Extract the [X, Y] coordinate from the center of the cell holding the provided text.  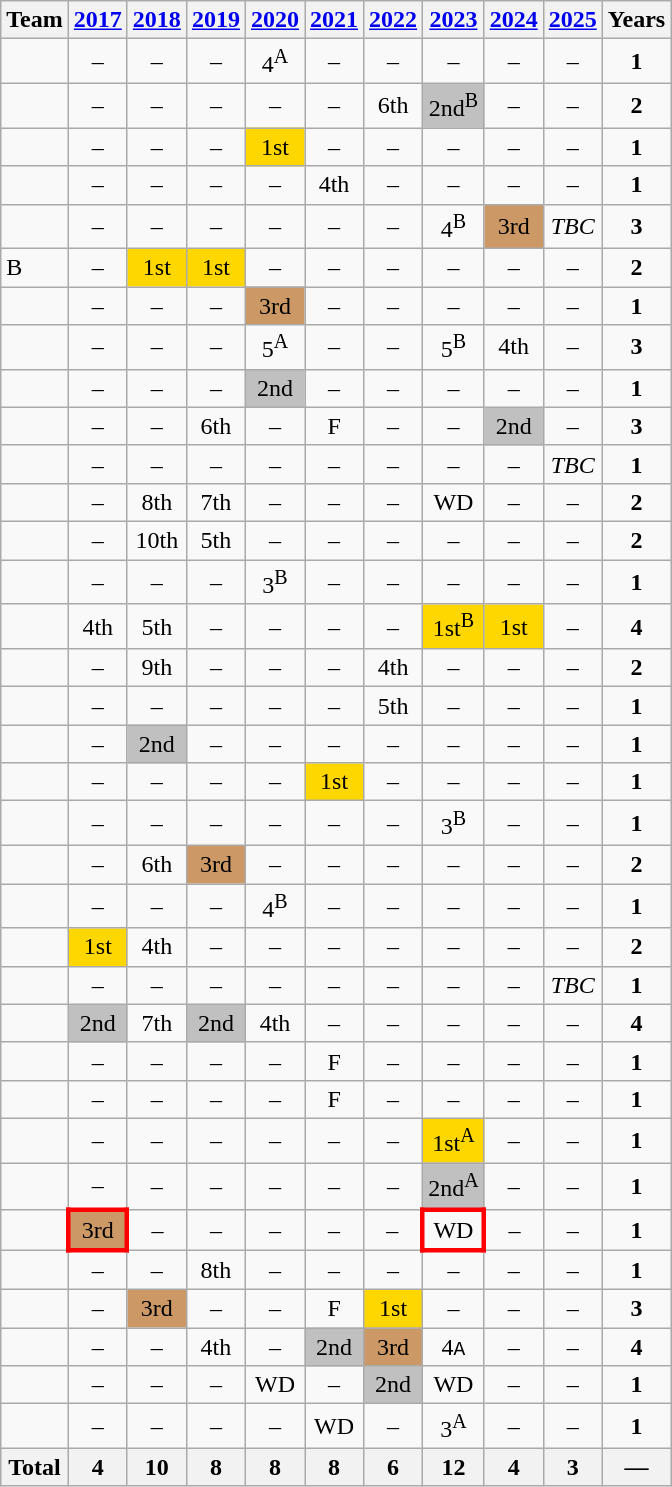
2023 [454, 20]
Years [636, 20]
6 [394, 1467]
9th [156, 668]
5B [454, 348]
2024 [514, 20]
2019 [216, 20]
1stB [454, 626]
2018 [156, 20]
— [636, 1467]
2ndB [454, 106]
5A [274, 348]
3A [454, 1426]
2025 [572, 20]
B [35, 268]
Team [35, 20]
2020 [274, 20]
10th [156, 541]
2017 [98, 20]
Total [35, 1467]
2021 [334, 20]
2022 [394, 20]
1stA [454, 1140]
12 [454, 1467]
2ndA [454, 1186]
10 [156, 1467]
